Search for the cell housing the specified text and yield its [x, y] center coordinate. 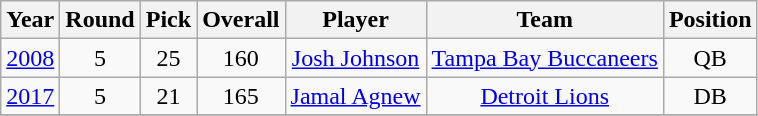
2008 [30, 58]
QB [710, 58]
25 [168, 58]
Year [30, 20]
2017 [30, 96]
21 [168, 96]
Player [356, 20]
Tampa Bay Buccaneers [544, 58]
Detroit Lions [544, 96]
Round [100, 20]
Pick [168, 20]
Josh Johnson [356, 58]
165 [241, 96]
Team [544, 20]
DB [710, 96]
160 [241, 58]
Jamal Agnew [356, 96]
Overall [241, 20]
Position [710, 20]
